Provide the [X, Y] coordinate of the cell's center where the given text is located.  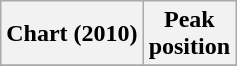
Peakposition [189, 34]
Chart (2010) [72, 34]
